Scan for the cell matching the given text and deliver its [x, y] coordinate at center. 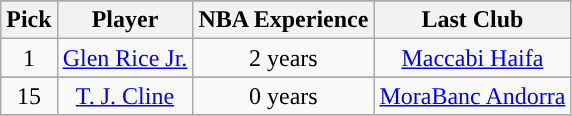
T. J. Cline [125, 96]
0 years [284, 96]
Last Club [472, 20]
NBA Experience [284, 20]
15 [29, 96]
MoraBanc Andorra [472, 96]
2 years [284, 58]
Glen Rice Jr. [125, 58]
Maccabi Haifa [472, 58]
Player [125, 20]
Pick [29, 20]
1 [29, 58]
